Detect which cell encompasses the target text, then output its [X, Y] center coordinate. 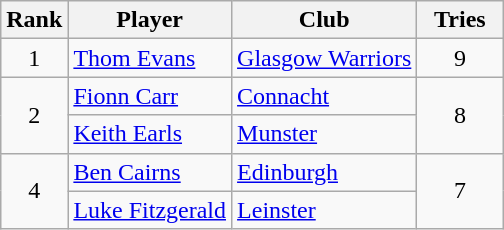
Ben Cairns [150, 172]
Fionn Carr [150, 96]
Club [324, 20]
4 [34, 191]
Glasgow Warriors [324, 58]
1 [34, 58]
Leinster [324, 210]
8 [460, 115]
Connacht [324, 96]
Rank [34, 20]
Luke Fitzgerald [150, 210]
2 [34, 115]
Keith Earls [150, 134]
Edinburgh [324, 172]
Player [150, 20]
9 [460, 58]
Thom Evans [150, 58]
7 [460, 191]
Tries [460, 20]
Munster [324, 134]
